Extract the [X, Y] coordinate from the center of the cell holding the provided text.  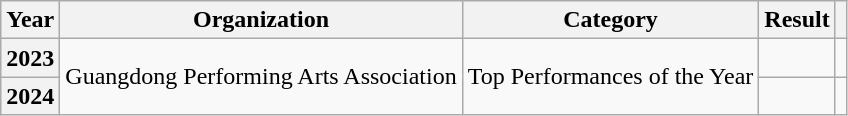
2024 [30, 96]
2023 [30, 58]
Year [30, 20]
Category [610, 20]
Organization [261, 20]
Top Performances of the Year [610, 77]
Guangdong Performing Arts Association [261, 77]
Result [797, 20]
